Search for the cell housing the specified text and yield its [X, Y] center coordinate. 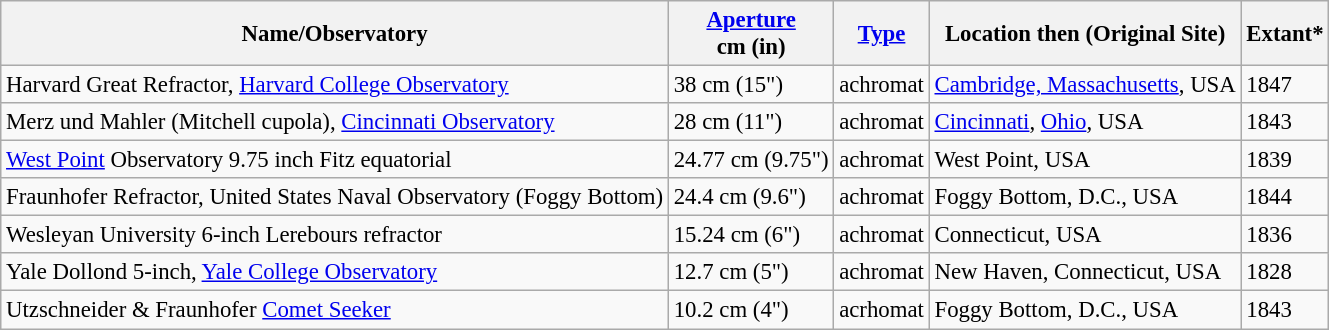
12.7 cm (5") [750, 273]
Aperture cm (in) [750, 34]
1844 [1285, 197]
Yale Dollond 5-inch, Yale College Observatory [335, 273]
Utzschneider & Fraunhofer Comet Seeker [335, 310]
Connecticut, USA [1085, 235]
15.24 cm (6") [750, 235]
West Point Observatory 9.75 inch Fitz equatorial [335, 160]
1847 [1285, 85]
1836 [1285, 235]
New Haven, Connecticut, USA [1085, 273]
38 cm (15") [750, 85]
28 cm (11") [750, 122]
Merz und Mahler (Mitchell cupola), Cincinnati Observatory [335, 122]
24.4 cm (9.6") [750, 197]
Name/Observatory [335, 34]
1828 [1285, 273]
West Point, USA [1085, 160]
Cincinnati, Ohio, USA [1085, 122]
Harvard Great Refractor, Harvard College Observatory [335, 85]
1839 [1285, 160]
Fraunhofer Refractor, United States Naval Observatory (Foggy Bottom) [335, 197]
Wesleyan University 6-inch Lerebours refractor [335, 235]
Cambridge, Massachusetts, USA [1085, 85]
Location then (Original Site) [1085, 34]
Extant* [1285, 34]
24.77 cm (9.75") [750, 160]
Type [882, 34]
10.2 cm (4") [750, 310]
acrhomat [882, 310]
